Determine the (x, y) coordinate at the center of the cell enclosing the given text.  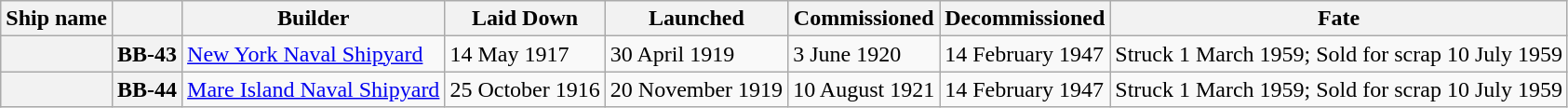
Mare Island Naval Shipyard (314, 89)
Builder (314, 19)
New York Naval Shipyard (314, 54)
BB-44 (147, 89)
Fate (1339, 19)
14 May 1917 (525, 54)
10 August 1921 (864, 89)
Decommissioned (1025, 19)
3 June 1920 (864, 54)
BB-43 (147, 54)
20 November 1919 (696, 89)
Ship name (57, 19)
25 October 1916 (525, 89)
30 April 1919 (696, 54)
Commissioned (864, 19)
Launched (696, 19)
Laid Down (525, 19)
